Determine the (x, y) coordinate at the center of the cell enclosing the given text.  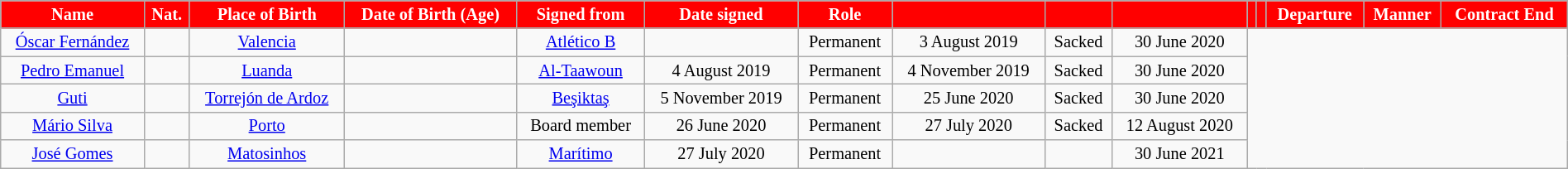
Beşiktaş (581, 98)
Matosinhos (266, 154)
5 November 2019 (721, 98)
Mário Silva (73, 126)
12 August 2020 (1179, 126)
Luanda (266, 70)
Porto (266, 126)
Signed from (581, 14)
Al-Taawoun (581, 70)
Name (73, 14)
25 June 2020 (969, 98)
Manner (1403, 14)
Atlético B (581, 42)
Place of Birth (266, 14)
Board member (581, 126)
Óscar Fernández (73, 42)
Date of Birth (Age) (430, 14)
26 June 2020 (721, 126)
Nat. (167, 14)
3 August 2019 (969, 42)
Valencia (266, 42)
Guti (73, 98)
José Gomes (73, 154)
Role (844, 14)
4 November 2019 (969, 70)
Torrejón de Ardoz (266, 98)
Pedro Emanuel (73, 70)
Marítimo (581, 154)
30 June 2021 (1179, 154)
4 August 2019 (721, 70)
Date signed (721, 14)
Contract End (1504, 14)
Departure (1315, 14)
